Return (x, y) of the center of cell containing provided text 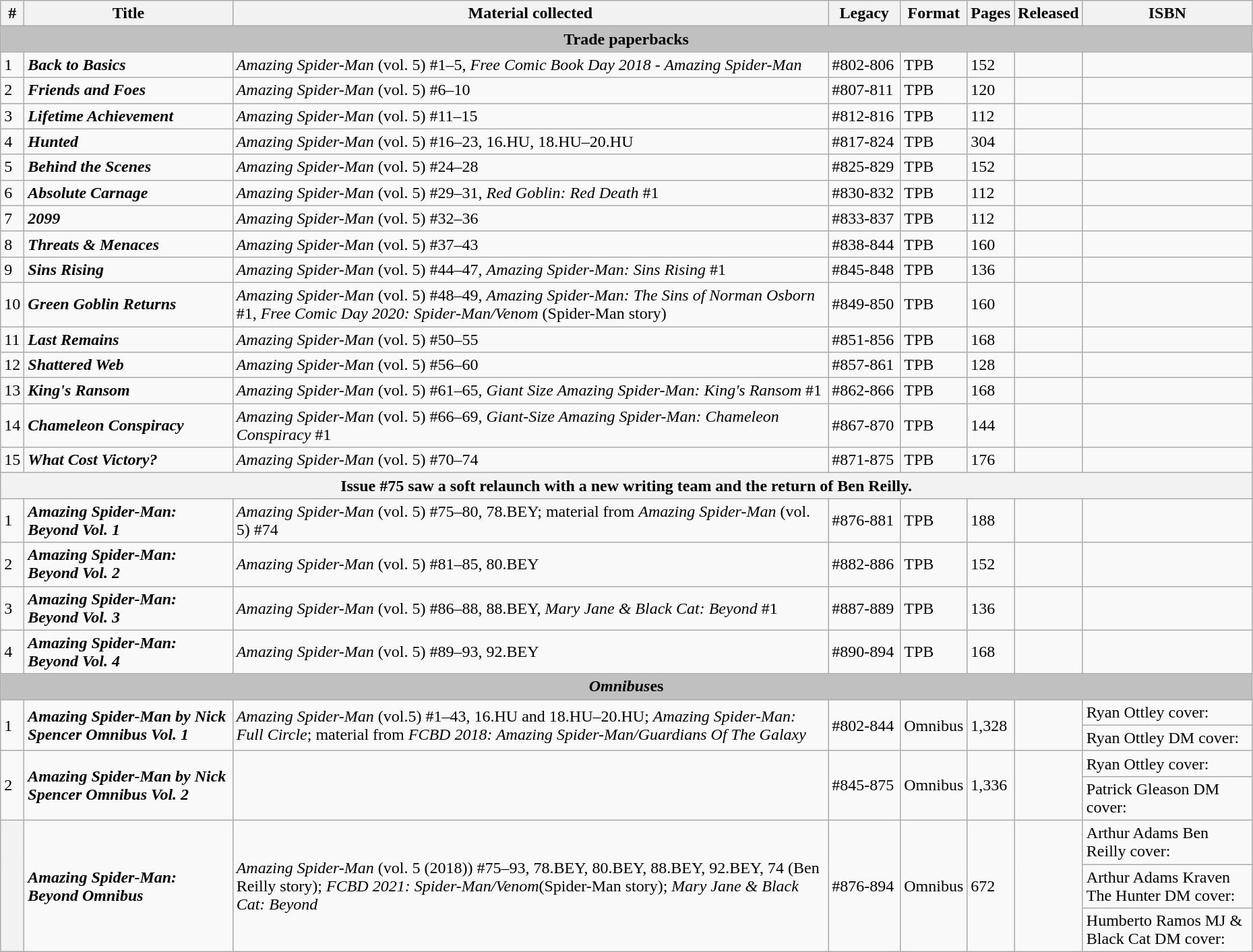
Amazing Spider-Man (vol. 5) #44–47, Amazing Spider-Man: Sins Rising #1 (530, 269)
1,336 (991, 786)
#802-806 (864, 65)
#825-829 (864, 167)
Amazing Spider-Man (vol. 5) #29–31, Red Goblin: Red Death #1 (530, 193)
#851-856 (864, 339)
#833-837 (864, 218)
Arthur Adams Ben Reilly cover: (1167, 842)
# (12, 13)
Amazing Spider-Man (vol. 5) #32–36 (530, 218)
Arthur Adams Kraven The Hunter DM cover: (1167, 885)
188 (991, 520)
120 (991, 90)
Amazing Spider-Man (vol. 5) #86–88, 88.BEY, Mary Jane & Black Cat: Beyond #1 (530, 608)
#807-811 (864, 90)
Amazing Spider-Man (vol. 5) #48–49, Amazing Spider-Man: The Sins of Norman Osborn #1, Free Comic Day 2020: Spider-Man/Venom (Spider-Man story) (530, 305)
Amazing Spider-Man: Beyond Vol. 3 (128, 608)
128 (991, 365)
Last Remains (128, 339)
Back to Basics (128, 65)
Amazing Spider-Man (vol. 5) #24–28 (530, 167)
672 (991, 885)
Amazing Spider-Man (vol. 5) #89–93, 92.BEY (530, 652)
Format (934, 13)
Amazing Spider-Man (vol. 5) #50–55 (530, 339)
Shattered Web (128, 365)
2099 (128, 218)
#862-866 (864, 391)
5 (12, 167)
Amazing Spider-Man: Beyond Vol. 1 (128, 520)
14 (12, 426)
#838-844 (864, 244)
Threats & Menaces (128, 244)
Released (1049, 13)
6 (12, 193)
Amazing Spider-Man: Beyond Vol. 2 (128, 565)
Amazing Spider-Man (vol. 5) #75–80, 78.BEY; material from Amazing Spider-Man (vol. 5) #74 (530, 520)
Pages (991, 13)
Title (128, 13)
Behind the Scenes (128, 167)
Amazing Spider-Man: Beyond Omnibus (128, 885)
Lifetime Achievement (128, 116)
Amazing Spider-Man by Nick Spencer Omnibus Vol. 1 (128, 725)
11 (12, 339)
144 (991, 426)
#887-889 (864, 608)
13 (12, 391)
Amazing Spider-Man (vol. 5) #16–23, 16.HU, 18.HU–20.HU (530, 141)
Omnibuses (627, 687)
8 (12, 244)
#876-894 (864, 885)
King's Ransom (128, 391)
Amazing Spider-Man (vol. 5) #6–10 (530, 90)
Amazing Spider-Man (vol. 5) #11–15 (530, 116)
#876-881 (864, 520)
Material collected (530, 13)
#845-848 (864, 269)
Green Goblin Returns (128, 305)
Ryan Ottley DM cover: (1167, 738)
#857-861 (864, 365)
Friends and Foes (128, 90)
#882-886 (864, 565)
Patrick Gleason DM cover: (1167, 798)
Trade paperbacks (627, 39)
Amazing Spider-Man (vol. 5) #56–60 (530, 365)
#802-844 (864, 725)
304 (991, 141)
Amazing Spider-Man by Nick Spencer Omnibus Vol. 2 (128, 786)
#845-875 (864, 786)
7 (12, 218)
Issue #75 saw a soft relaunch with a new writing team and the return of Ben Reilly. (627, 486)
Amazing Spider-Man (vol. 5) #70–74 (530, 460)
15 (12, 460)
Hunted (128, 141)
#812-816 (864, 116)
Amazing Spider-Man (vol. 5) #81–85, 80.BEY (530, 565)
176 (991, 460)
10 (12, 305)
Sins Rising (128, 269)
Absolute Carnage (128, 193)
#871-875 (864, 460)
Amazing Spider-Man (vol. 5) #1–5, Free Comic Book Day 2018 - Amazing Spider-Man (530, 65)
#817-824 (864, 141)
12 (12, 365)
Amazing Spider-Man: Beyond Vol. 4 (128, 652)
#867-870 (864, 426)
ISBN (1167, 13)
1,328 (991, 725)
9 (12, 269)
#890-894 (864, 652)
#830-832 (864, 193)
Amazing Spider-Man (vol. 5) #66–69, Giant-Size Amazing Spider-Man: Chameleon Conspiracy #1 (530, 426)
Amazing Spider-Man (vol. 5) #61–65, Giant Size Amazing Spider-Man: King's Ransom #1 (530, 391)
#849-850 (864, 305)
Amazing Spider-Man (vol. 5) #37–43 (530, 244)
Legacy (864, 13)
What Cost Victory? (128, 460)
Humberto Ramos MJ & Black Cat DM cover: (1167, 930)
Chameleon Conspiracy (128, 426)
